Pinpoint the cell where the given text exists, returning its (X, Y) midpoint coordinate. 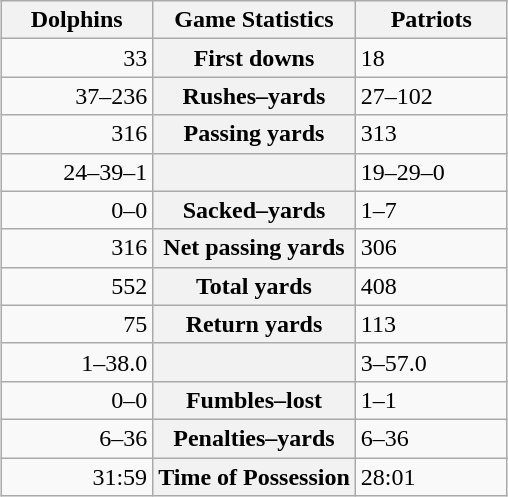
Penalties–yards (254, 438)
313 (431, 134)
First downs (254, 58)
1–38.0 (77, 362)
Fumbles–lost (254, 400)
Return yards (254, 324)
33 (77, 58)
552 (77, 286)
Dolphins (77, 20)
Passing yards (254, 134)
Time of Possession (254, 477)
31:59 (77, 477)
Sacked–yards (254, 210)
37–236 (77, 96)
Game Statistics (254, 20)
408 (431, 286)
Rushes–yards (254, 96)
19–29–0 (431, 172)
75 (77, 324)
113 (431, 324)
Total yards (254, 286)
1–1 (431, 400)
28:01 (431, 477)
3–57.0 (431, 362)
27–102 (431, 96)
18 (431, 58)
Patriots (431, 20)
1–7 (431, 210)
306 (431, 248)
Net passing yards (254, 248)
24–39–1 (77, 172)
